Pinpoint the cell where the given text exists, returning its [x, y] midpoint coordinate. 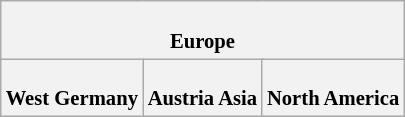
West Germany [72, 87]
North America [333, 87]
Europe [202, 29]
Austria Asia [202, 87]
